Determine the (X, Y) coordinate at the center of the cell enclosing the given text.  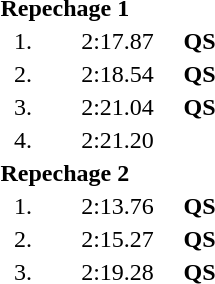
2:21.20 (118, 140)
2:21.04 (118, 107)
2:18.54 (118, 74)
2:15.27 (118, 239)
2:13.76 (118, 206)
2:17.87 (118, 41)
